Output the (X, Y) coordinate of the center of the cell containing the given text.  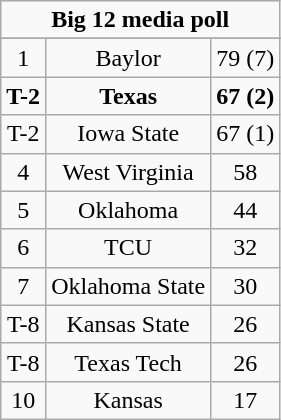
TCU (128, 248)
67 (2) (246, 96)
30 (246, 286)
58 (246, 172)
44 (246, 210)
Kansas (128, 400)
17 (246, 400)
7 (24, 286)
Iowa State (128, 134)
Oklahoma State (128, 286)
Kansas State (128, 324)
Texas Tech (128, 362)
Texas (128, 96)
32 (246, 248)
Big 12 media poll (140, 20)
4 (24, 172)
79 (7) (246, 58)
10 (24, 400)
West Virginia (128, 172)
5 (24, 210)
Oklahoma (128, 210)
67 (1) (246, 134)
6 (24, 248)
1 (24, 58)
Baylor (128, 58)
